From the cell containing the given text, extract its center point as (x, y) coordinate. 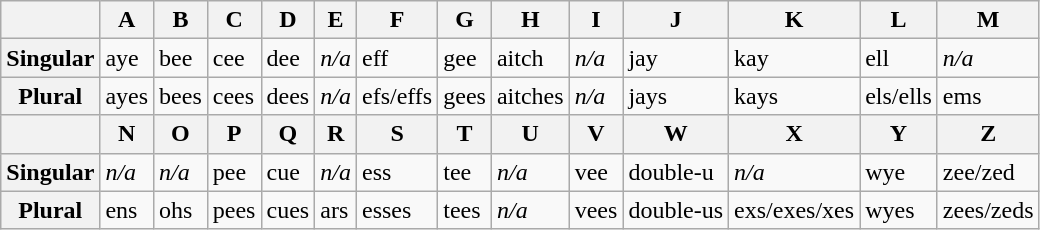
K (794, 20)
ens (127, 210)
E (336, 20)
I (596, 20)
ess (396, 172)
ell (899, 58)
tees (465, 210)
cue (288, 172)
jays (676, 96)
gees (465, 96)
zees/zeds (988, 210)
N (127, 134)
aitches (530, 96)
cues (288, 210)
ohs (181, 210)
cees (234, 96)
Q (288, 134)
ayes (127, 96)
F (396, 20)
kay (794, 58)
ems (988, 96)
double-u (676, 172)
kays (794, 96)
gee (465, 58)
zee/zed (988, 172)
G (465, 20)
R (336, 134)
bees (181, 96)
eff (396, 58)
pees (234, 210)
L (899, 20)
Z (988, 134)
vee (596, 172)
aitch (530, 58)
O (181, 134)
A (127, 20)
cee (234, 58)
J (676, 20)
dees (288, 96)
els/ells (899, 96)
C (234, 20)
vees (596, 210)
double-us (676, 210)
aye (127, 58)
W (676, 134)
jay (676, 58)
dee (288, 58)
H (530, 20)
efs/effs (396, 96)
Y (899, 134)
wyes (899, 210)
wye (899, 172)
T (465, 134)
V (596, 134)
exs/exes/xes (794, 210)
pee (234, 172)
ars (336, 210)
M (988, 20)
esses (396, 210)
tee (465, 172)
X (794, 134)
P (234, 134)
D (288, 20)
U (530, 134)
bee (181, 58)
S (396, 134)
B (181, 20)
